Determine the (x, y) coordinate at the center of the cell enclosing the given text.  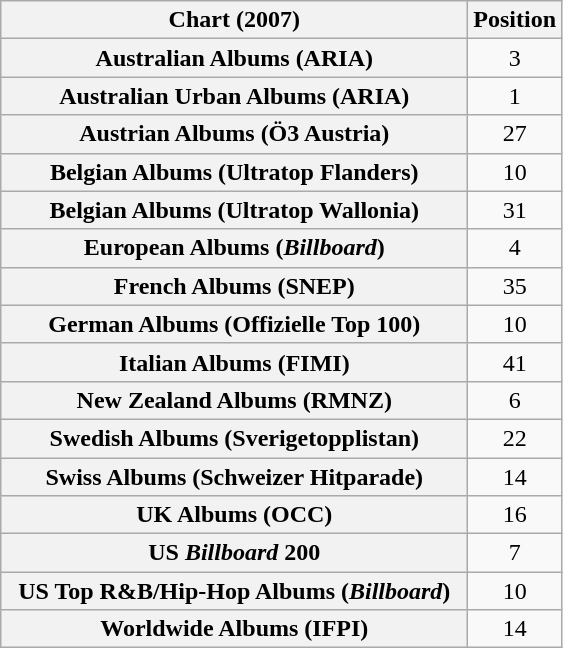
41 (515, 362)
Swiss Albums (Schweizer Hitparade) (234, 477)
4 (515, 248)
UK Albums (OCC) (234, 515)
6 (515, 400)
Position (515, 20)
3 (515, 58)
French Albums (SNEP) (234, 286)
22 (515, 438)
16 (515, 515)
Worldwide Albums (IFPI) (234, 629)
US Top R&B/Hip-Hop Albums (Billboard) (234, 591)
35 (515, 286)
European Albums (Billboard) (234, 248)
Australian Albums (ARIA) (234, 58)
31 (515, 210)
Belgian Albums (Ultratop Wallonia) (234, 210)
27 (515, 134)
Australian Urban Albums (ARIA) (234, 96)
7 (515, 553)
New Zealand Albums (RMNZ) (234, 400)
Swedish Albums (Sverigetopplistan) (234, 438)
German Albums (Offizielle Top 100) (234, 324)
1 (515, 96)
Chart (2007) (234, 20)
Italian Albums (FIMI) (234, 362)
US Billboard 200 (234, 553)
Belgian Albums (Ultratop Flanders) (234, 172)
Austrian Albums (Ö3 Austria) (234, 134)
